Search for the cell housing the specified text and yield its [X, Y] center coordinate. 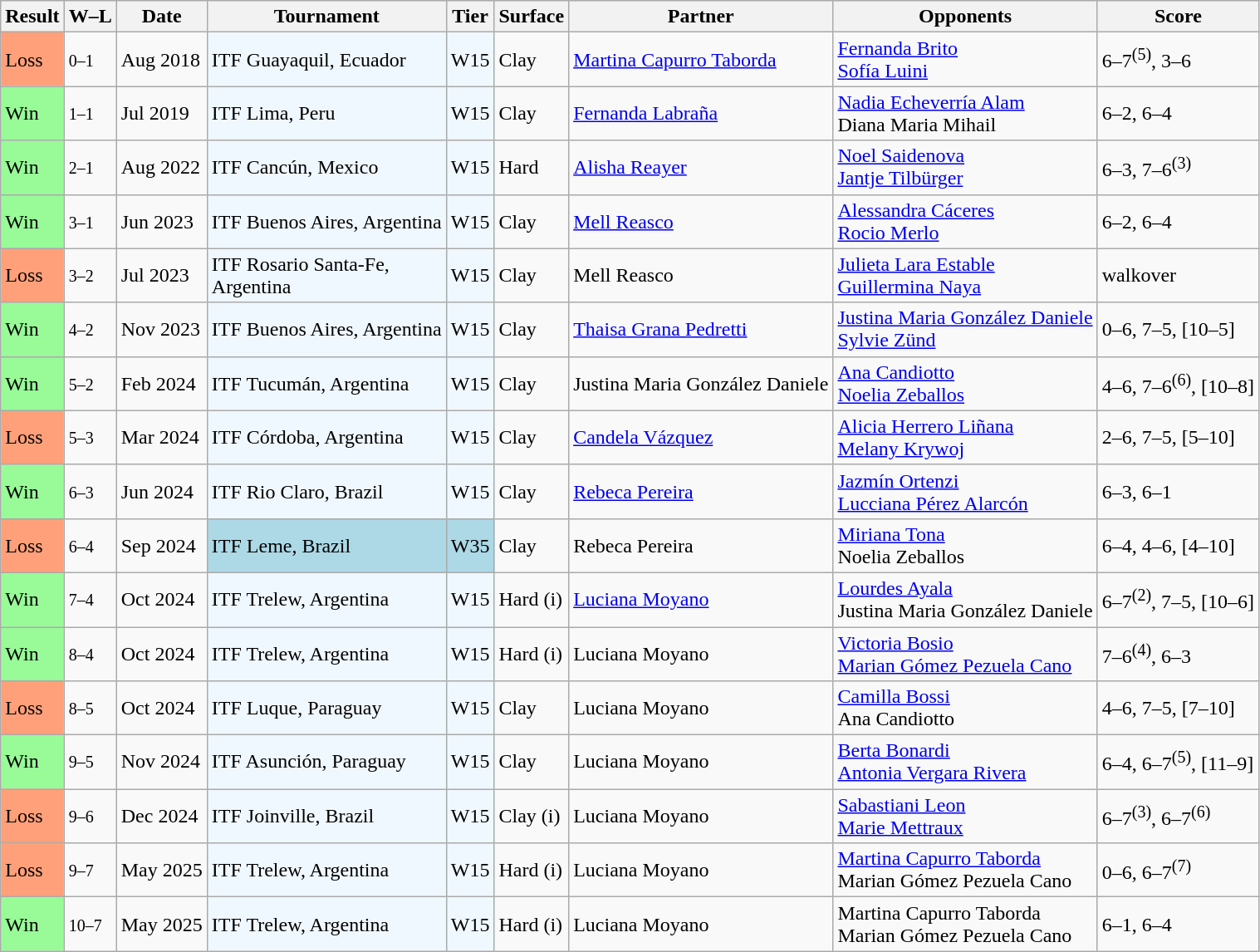
Martina Capurro Taborda [701, 60]
Nadia Echeverría Alam Diana Maria Mihail [965, 113]
2–6, 7–5, [5–10] [1178, 437]
Surface [532, 17]
ITF Guayaquil, Ecuador [326, 60]
ITF Córdoba, Argentina [326, 437]
Jun 2023 [161, 221]
1–1 [90, 113]
Nov 2023 [161, 329]
Miriana Tona Noelia Zeballos [965, 545]
Partner [701, 17]
4–6, 7–6(6), [10–8] [1178, 384]
3–1 [90, 221]
Candela Vázquez [701, 437]
Alessandra Cáceres Rocio Merlo [965, 221]
6–1, 6–4 [1178, 924]
2–1 [90, 168]
ITF Luque, Paraguay [326, 708]
10–7 [90, 924]
W35 [470, 545]
Jun 2024 [161, 492]
Aug 2018 [161, 60]
6–4, 4–6, [4–10] [1178, 545]
9–7 [90, 871]
6–7(5), 3–6 [1178, 60]
4–6, 7–5, [7–10] [1178, 708]
3–2 [90, 276]
Lourdes Ayala Justina Maria González Daniele [965, 600]
Nov 2024 [161, 763]
0–6, 6–7(7) [1178, 871]
6–3 [90, 492]
ITF Rosario Santa-Fe, Argentina [326, 276]
9–5 [90, 763]
ITF Joinville, Brazil [326, 816]
Jazmín Ortenzi Lucciana Pérez Alarcón [965, 492]
Score [1178, 17]
Jul 2019 [161, 113]
Sabastiani Leon Marie Mettraux [965, 816]
Justina Maria González Daniele [701, 384]
Jul 2023 [161, 276]
Thaisa Grana Pedretti [701, 329]
Aug 2022 [161, 168]
ITF Cancún, Mexico [326, 168]
Ana Candiotto Noelia Zeballos [965, 384]
4–2 [90, 329]
ITF Lima, Peru [326, 113]
8–5 [90, 708]
Alisha Reayer [701, 168]
7–4 [90, 600]
Result [32, 17]
8–4 [90, 653]
0–1 [90, 60]
7–6(4), 6–3 [1178, 653]
6–4, 6–7(5), [11–9] [1178, 763]
Victoria Bosio Marian Gómez Pezuela Cano [965, 653]
Camilla Bossi Ana Candiotto [965, 708]
Julieta Lara Estable Guillermina Naya [965, 276]
Justina Maria González Daniele Sylvie Zünd [965, 329]
Fernanda Labraña [701, 113]
walkover [1178, 276]
0–6, 7–5, [10–5] [1178, 329]
6–7(3), 6–7(6) [1178, 816]
6–4 [90, 545]
ITF Tucumán, Argentina [326, 384]
ITF Leme, Brazil [326, 545]
Sep 2024 [161, 545]
5–3 [90, 437]
Tier [470, 17]
5–2 [90, 384]
6–3, 6–1 [1178, 492]
Mar 2024 [161, 437]
Alicia Herrero Liñana Melany Krywoj [965, 437]
Fernanda Brito Sofía Luini [965, 60]
Noel Saidenova Jantje Tilbürger [965, 168]
ITF Rio Claro, Brazil [326, 492]
W–L [90, 17]
Berta Bonardi Antonia Vergara Rivera [965, 763]
ITF Asunción, Paraguay [326, 763]
6–3, 7–6(3) [1178, 168]
6–7(2), 7–5, [10–6] [1178, 600]
Dec 2024 [161, 816]
Date [161, 17]
Feb 2024 [161, 384]
Hard [532, 168]
9–6 [90, 816]
Clay (i) [532, 816]
Tournament [326, 17]
Opponents [965, 17]
